Find where the given text appears and provide that cell's center as [X, Y] coordinate. 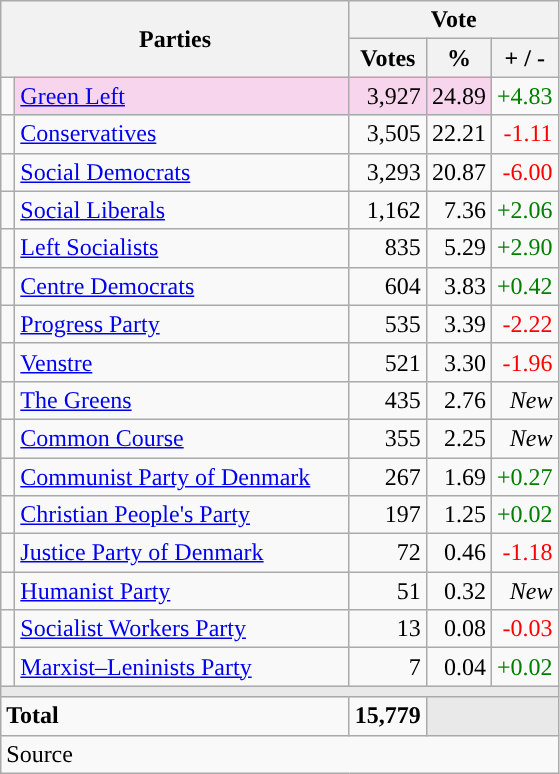
-0.03 [524, 629]
535 [388, 324]
Justice Party of Denmark [182, 553]
+2.90 [524, 248]
13 [388, 629]
Parties [176, 39]
7 [388, 667]
Left Socialists [182, 248]
0.32 [458, 591]
835 [388, 248]
-1.96 [524, 362]
-1.11 [524, 134]
Social Democrats [182, 172]
24.89 [458, 96]
Socialist Workers Party [182, 629]
267 [388, 477]
3.83 [458, 286]
3,505 [388, 134]
3,927 [388, 96]
1.69 [458, 477]
-6.00 [524, 172]
% [458, 58]
-2.22 [524, 324]
3,293 [388, 172]
7.36 [458, 210]
15,779 [388, 716]
Green Left [182, 96]
Humanist Party [182, 591]
1.25 [458, 515]
Common Course [182, 438]
604 [388, 286]
0.08 [458, 629]
+0.27 [524, 477]
Centre Democrats [182, 286]
Venstre [182, 362]
+4.83 [524, 96]
2.25 [458, 438]
355 [388, 438]
Conservatives [182, 134]
-1.18 [524, 553]
Social Liberals [182, 210]
Christian People's Party [182, 515]
5.29 [458, 248]
2.76 [458, 400]
Votes [388, 58]
0.04 [458, 667]
Vote [454, 20]
Total [176, 716]
Marxist–Leninists Party [182, 667]
+2.06 [524, 210]
+ / - [524, 58]
72 [388, 553]
20.87 [458, 172]
Source [280, 754]
3.39 [458, 324]
521 [388, 362]
Communist Party of Denmark [182, 477]
1,162 [388, 210]
Progress Party [182, 324]
197 [388, 515]
22.21 [458, 134]
3.30 [458, 362]
+0.42 [524, 286]
51 [388, 591]
435 [388, 400]
The Greens [182, 400]
0.46 [458, 553]
